Output the (X, Y) coordinate of the center of the cell containing the given text.  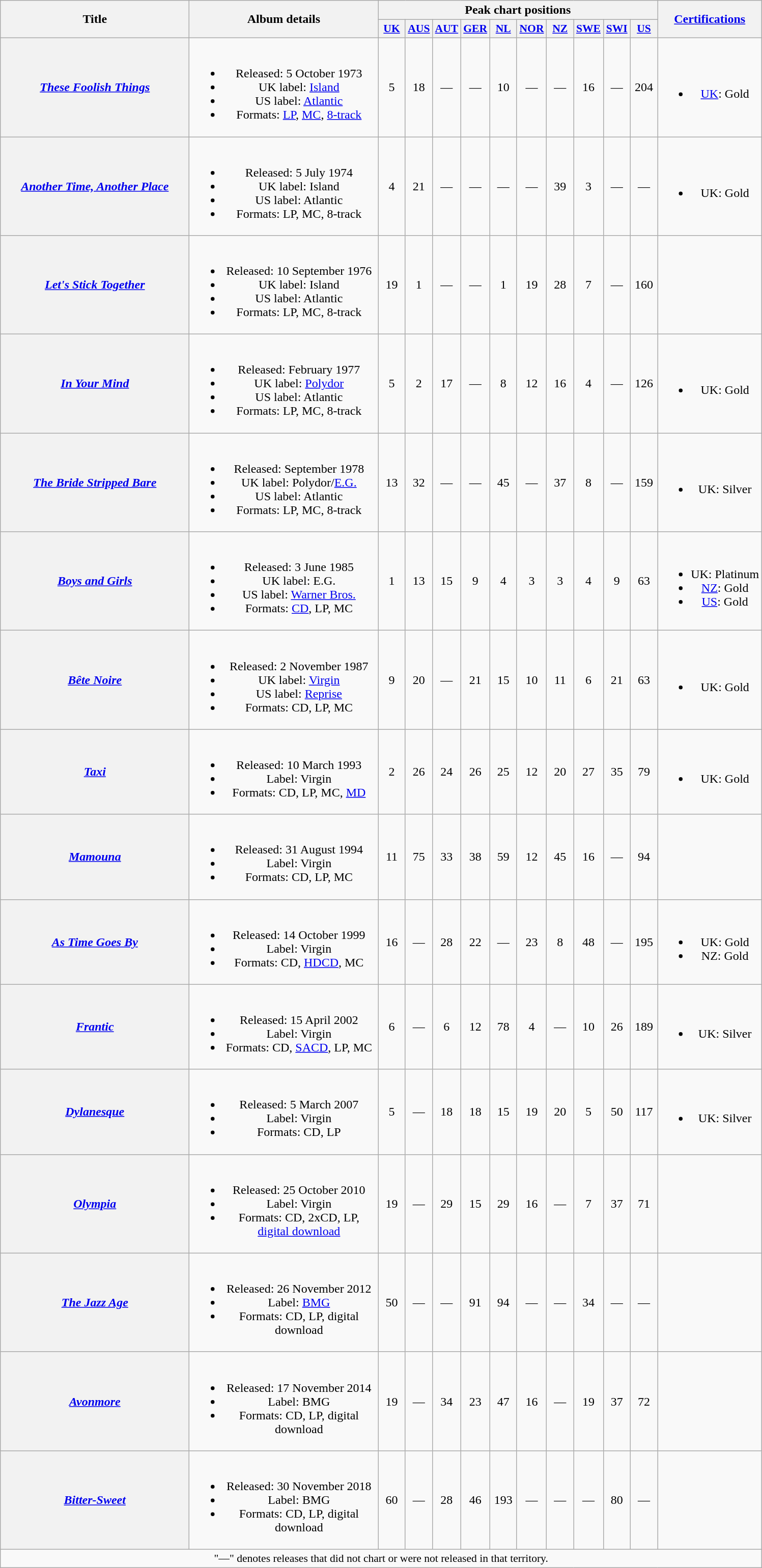
Released: 10 September 1976UK label: IslandUS label: AtlanticFormats: LP, MC, 8-track (284, 285)
UK: PlatinumNZ: GoldUS: Gold (710, 581)
60 (392, 1500)
Dylanesque (95, 1111)
33 (447, 857)
AUS (418, 29)
NOR (531, 29)
Frantic (95, 1027)
"—" denotes releases that did not chart or were not released in that territory. (381, 1558)
Released: 3 June 1985UK label: E.G.US label: Warner Bros.Formats: CD, LP, MC (284, 581)
38 (475, 857)
59 (503, 857)
Album details (284, 19)
Released: 26 November 2012Label: BMGFormats: CD, LP, digital download (284, 1302)
47 (503, 1401)
SWE (588, 29)
189 (643, 1027)
117 (643, 1111)
The Bride Stripped Bare (95, 482)
Title (95, 19)
These Foolish Things (95, 87)
78 (503, 1027)
Released: 31 August 1994Label: VirginFormats: CD, LP, MC (284, 857)
91 (475, 1302)
Avonmore (95, 1401)
SWI (617, 29)
48 (588, 942)
193 (503, 1500)
NL (503, 29)
160 (643, 285)
204 (643, 87)
22 (475, 942)
AUT (447, 29)
Another Time, Another Place (95, 186)
Let's Stick Together (95, 285)
GER (475, 29)
27 (588, 772)
US (643, 29)
As Time Goes By (95, 942)
24 (447, 772)
195 (643, 942)
Mamouna (95, 857)
UK: GoldNZ: Gold (710, 942)
Bitter-Sweet (95, 1500)
35 (617, 772)
159 (643, 482)
126 (643, 384)
46 (475, 1500)
Olympia (95, 1204)
Released: 10 March 1993Label: VirginFormats: CD, LP, MC, MD (284, 772)
Released: 5 October 1973UK label: IslandUS label: AtlanticFormats: LP, MC, 8-track (284, 87)
Released: 14 October 1999Label: VirginFormats: CD, HDCD, MC (284, 942)
79 (643, 772)
In Your Mind (95, 384)
71 (643, 1204)
Released: September 1978UK label: Polydor/E.G.US label: AtlanticFormats: LP, MC, 8-track (284, 482)
Released: 15 April 2002Label: VirginFormats: CD, SACD, LP, MC (284, 1027)
39 (560, 186)
75 (418, 857)
17 (447, 384)
Released: 25 October 2010Label: VirginFormats: CD, 2xCD, LP, digital download (284, 1204)
Released: 2 November 1987UK label: VirginUS label: RepriseFormats: CD, LP, MC (284, 680)
The Jazz Age (95, 1302)
NZ (560, 29)
80 (617, 1500)
Released: 5 July 1974UK label: IslandUS label: AtlanticFormats: LP, MC, 8-track (284, 186)
Released: 30 November 2018Label: BMGFormats: CD, LP, digital download (284, 1500)
32 (418, 482)
25 (503, 772)
Released: 5 March 2007Label: VirginFormats: CD, LP (284, 1111)
Peak chart positions (518, 10)
Released: 17 November 2014Label: BMGFormats: CD, LP, digital download (284, 1401)
Certifications (710, 19)
Released: February 1977UK label: PolydorUS label: AtlanticFormats: LP, MC, 8-track (284, 384)
Bête Noire (95, 680)
72 (643, 1401)
Taxi (95, 772)
Boys and Girls (95, 581)
UK (392, 29)
